From the cell containing the given text, extract its center point as (x, y) coordinate. 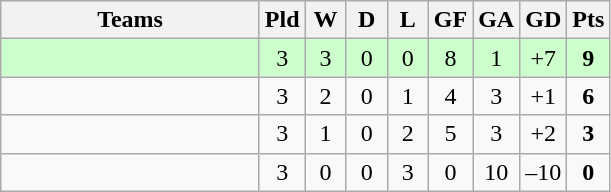
L (408, 20)
5 (450, 134)
4 (450, 96)
10 (496, 172)
D (366, 20)
Pts (588, 20)
+2 (544, 134)
GD (544, 20)
–10 (544, 172)
8 (450, 58)
+1 (544, 96)
GA (496, 20)
GF (450, 20)
Pld (282, 20)
9 (588, 58)
+7 (544, 58)
Teams (130, 20)
W (326, 20)
6 (588, 96)
